Provide the (x, y) coordinate of the cell's center where the given text is located.  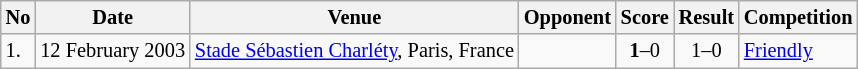
No (18, 17)
Venue (354, 17)
Result (706, 17)
Stade Sébastien Charléty, Paris, France (354, 51)
12 February 2003 (112, 51)
Competition (798, 17)
Friendly (798, 51)
Date (112, 17)
Opponent (568, 17)
Score (645, 17)
1. (18, 51)
